Provide the (x, y) coordinate of the cell's center where the given text is located.  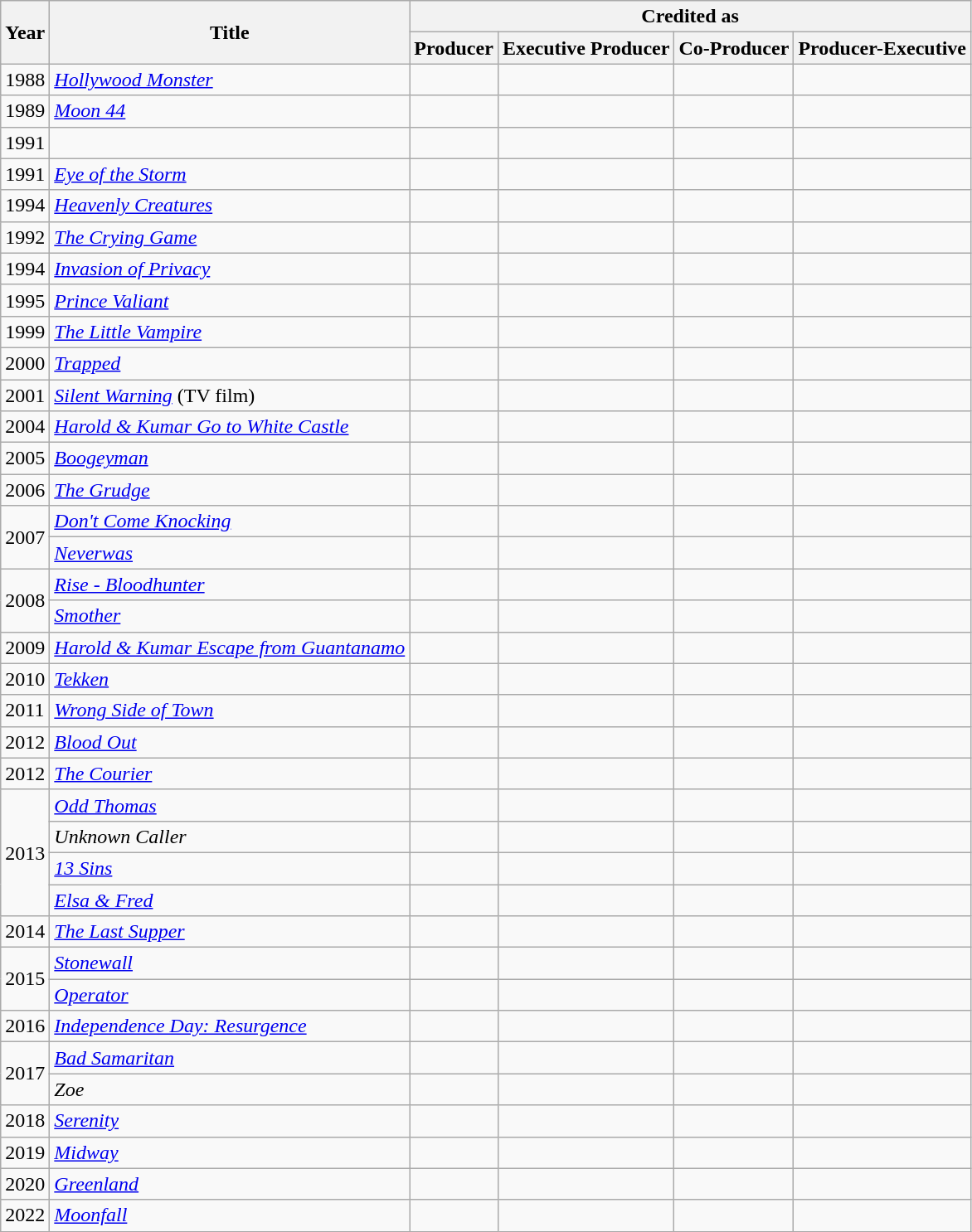
Rise - Bloodhunter (230, 584)
The Last Supper (230, 932)
Midway (230, 1152)
Zoe (230, 1089)
Blood Out (230, 742)
Producer-Executive (882, 48)
Tekken (230, 679)
1988 (25, 80)
2016 (25, 1026)
2010 (25, 679)
Bad Samaritan (230, 1058)
Serenity (230, 1121)
2009 (25, 648)
2020 (25, 1184)
2001 (25, 395)
1992 (25, 237)
Trapped (230, 363)
13 Sins (230, 868)
Producer (454, 48)
Smother (230, 616)
2017 (25, 1074)
1995 (25, 300)
The Grudge (230, 490)
Year (25, 32)
Silent Warning (TV film) (230, 395)
Odd Thomas (230, 805)
2014 (25, 932)
Title (230, 32)
2007 (25, 537)
Heavenly Creatures (230, 206)
Harold & Kumar Escape from Guantanamo (230, 648)
2018 (25, 1121)
Harold & Kumar Go to White Castle (230, 427)
2000 (25, 363)
2006 (25, 490)
2015 (25, 979)
Don't Come Knocking (230, 521)
1999 (25, 332)
Independence Day: Resurgence (230, 1026)
1989 (25, 111)
Prince Valiant (230, 300)
Stonewall (230, 963)
Unknown Caller (230, 837)
Co-Producer (734, 48)
2013 (25, 852)
Elsa & Fred (230, 900)
2011 (25, 711)
Eye of the Storm (230, 174)
The Crying Game (230, 237)
Neverwas (230, 553)
Hollywood Monster (230, 80)
Moonfall (230, 1215)
The Little Vampire (230, 332)
Operator (230, 995)
The Courier (230, 774)
2022 (25, 1215)
Invasion of Privacy (230, 269)
Wrong Side of Town (230, 711)
2004 (25, 427)
Credited as (690, 17)
Greenland (230, 1184)
2008 (25, 600)
Moon 44 (230, 111)
Boogeyman (230, 458)
2005 (25, 458)
2019 (25, 1152)
Executive Producer (586, 48)
